Pinpoint the cell where the given text exists, returning its [x, y] midpoint coordinate. 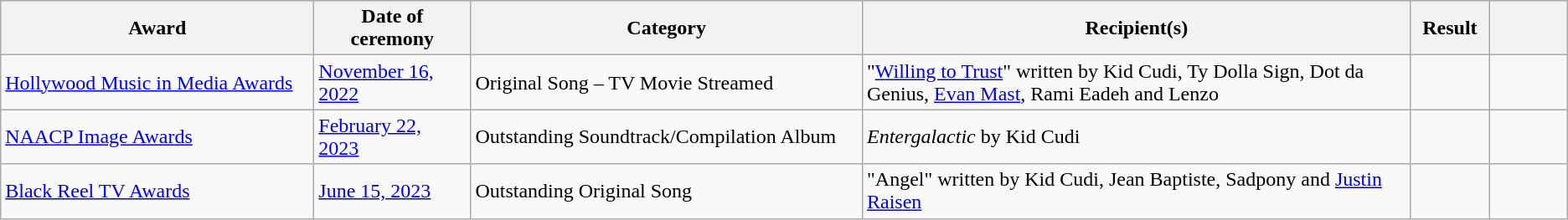
Recipient(s) [1136, 28]
"Angel" written by Kid Cudi, Jean Baptiste, Sadpony and Justin Raisen [1136, 191]
NAACP Image Awards [157, 137]
Date of ceremony [392, 28]
Original Song – TV Movie Streamed [667, 82]
Black Reel TV Awards [157, 191]
June 15, 2023 [392, 191]
Outstanding Original Song [667, 191]
November 16, 2022 [392, 82]
Outstanding Soundtrack/Compilation Album [667, 137]
Award [157, 28]
February 22, 2023 [392, 137]
Entergalactic by Kid Cudi [1136, 137]
Result [1450, 28]
Hollywood Music in Media Awards [157, 82]
"Willing to Trust" written by Kid Cudi, Ty Dolla Sign, Dot da Genius, Evan Mast, Rami Eadeh and Lenzo [1136, 82]
Category [667, 28]
